Provide the [x, y] coordinate of the cell's center where the given text is located.  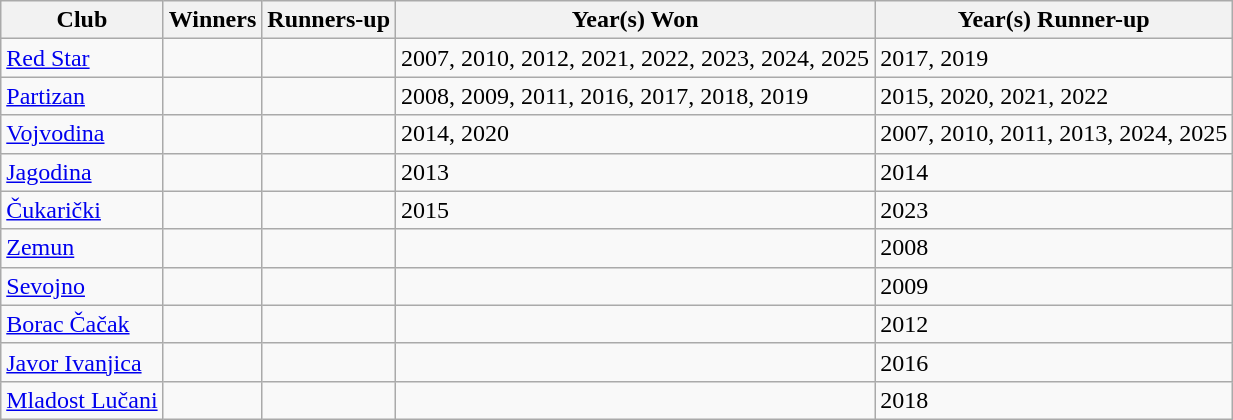
2015, 2020, 2021, 2022 [1054, 96]
2007, 2010, 2012, 2021, 2022, 2023, 2024, 2025 [636, 58]
2023 [1054, 210]
Mladost Lučani [82, 400]
2015 [636, 210]
2017, 2019 [1054, 58]
Red Star [82, 58]
2009 [1054, 286]
2014, 2020 [636, 134]
2012 [1054, 324]
2008, 2009, 2011, 2016, 2017, 2018, 2019 [636, 96]
Partizan [82, 96]
Borac Čačak [82, 324]
Winners [212, 20]
2013 [636, 172]
Sevojno [82, 286]
2016 [1054, 362]
Vojvodina [82, 134]
2018 [1054, 400]
Year(s) Runner-up [1054, 20]
Čukarički [82, 210]
Runners-up [329, 20]
2008 [1054, 248]
Zemun [82, 248]
Jagodina [82, 172]
2014 [1054, 172]
2007, 2010, 2011, 2013, 2024, 2025 [1054, 134]
Club [82, 20]
Javor Ivanjica [82, 362]
Year(s) Won [636, 20]
